Output the [X, Y] coordinate of the center of the cell containing the given text.  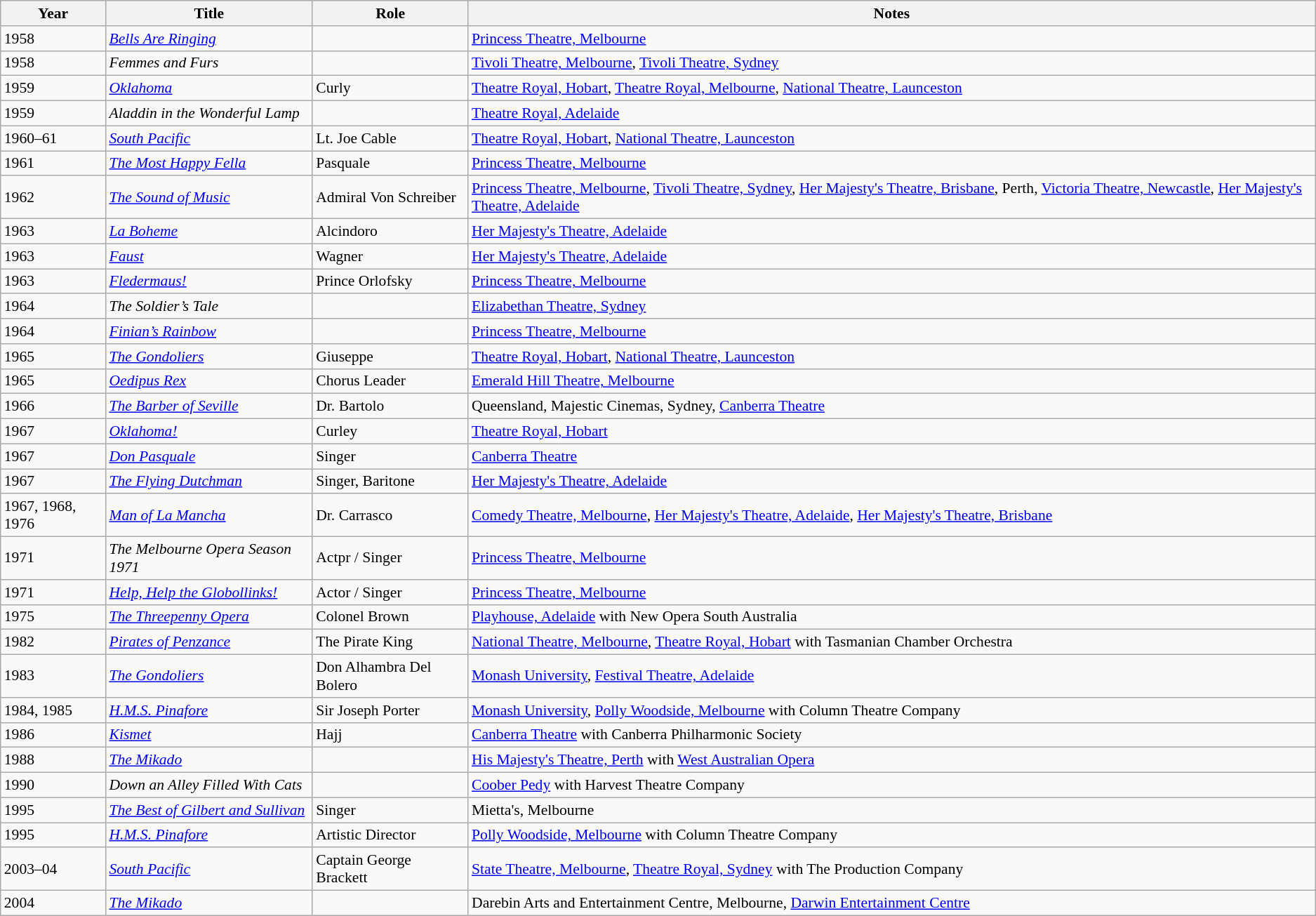
1983 [53, 677]
Femmes and Furs [209, 63]
1962 [53, 198]
Dr. Carrasco [390, 515]
Comedy Theatre, Melbourne, Her Majesty's Theatre, Adelaide, Her Majesty's Theatre, Brisbane [891, 515]
Mietta's, Melbourne [891, 810]
Giuseppe [390, 357]
1967, 1968, 1976 [53, 515]
Canberra Theatre with Canberra Philharmonic Society [891, 735]
1986 [53, 735]
Year [53, 13]
1960–61 [53, 138]
Oklahoma! [209, 432]
Actor / Singer [390, 592]
Chorus Leader [390, 381]
Curley [390, 432]
Tivoli Theatre, Melbourne, Tivoli Theatre, Sydney [891, 63]
Coober Pedy with Harvest Theatre Company [891, 785]
1966 [53, 406]
Lt. Joe Cable [390, 138]
Finian’s Rainbow [209, 331]
Monash University, Festival Theatre, Adelaide [891, 677]
Don Pasquale [209, 456]
State Theatre, Melbourne, Theatre Royal, Sydney with The Production Company [891, 869]
Oedipus Rex [209, 381]
Curly [390, 88]
Role [390, 13]
The Soldier’s Tale [209, 307]
Theatre Royal, Hobart [891, 432]
Fledermaus! [209, 281]
National Theatre, Melbourne, Theatre Royal, Hobart with Tasmanian Chamber Orchestra [891, 642]
Hajj [390, 735]
The Threepenny Opera [209, 617]
2003–04 [53, 869]
The Flying Dutchman [209, 482]
Admiral Von Schreiber [390, 198]
Kismet [209, 735]
Queensland, Majestic Cinemas, Sydney, Canberra Theatre [891, 406]
Monash University, Polly Woodside, Melbourne with Column Theatre Company [891, 710]
His Majesty's Theatre, Perth with West Australian Opera [891, 760]
The Pirate King [390, 642]
Singer, Baritone [390, 482]
Help, Help the Globollinks! [209, 592]
Playhouse, Adelaide with New Opera South Australia [891, 617]
Darebin Arts and Entertainment Centre, Melbourne, Darwin Entertainment Centre [891, 903]
2004 [53, 903]
Notes [891, 13]
Faust [209, 256]
1984, 1985 [53, 710]
Actpr / Singer [390, 559]
Emerald Hill Theatre, Melbourne [891, 381]
Pasquale [390, 164]
Polly Woodside, Melbourne with Column Theatre Company [891, 835]
Artistic Director [390, 835]
Prince Orlofsky [390, 281]
Wagner [390, 256]
Title [209, 13]
Sir Joseph Porter [390, 710]
Bells Are Ringing [209, 39]
1990 [53, 785]
Colonel Brown [390, 617]
Canberra Theatre [891, 456]
Oklahoma [209, 88]
Theatre Royal, Adelaide [891, 114]
The Most Happy Fella [209, 164]
1975 [53, 617]
Down an Alley Filled With Cats [209, 785]
Theatre Royal, Hobart, Theatre Royal, Melbourne, National Theatre, Launceston [891, 88]
The Melbourne Opera Season 1971 [209, 559]
1988 [53, 760]
La Boheme [209, 232]
Elizabethan Theatre, Sydney [891, 307]
The Sound of Music [209, 198]
Captain George Brackett [390, 869]
Pirates of Penzance [209, 642]
Man of La Mancha [209, 515]
1961 [53, 164]
Alcindoro [390, 232]
Aladdin in the Wonderful Lamp [209, 114]
The Best of Gilbert and Sullivan [209, 810]
Don Alhambra Del Bolero [390, 677]
The Barber of Seville [209, 406]
Dr. Bartolo [390, 406]
1982 [53, 642]
